Output the (x, y) coordinate of the center of the cell containing the given text.  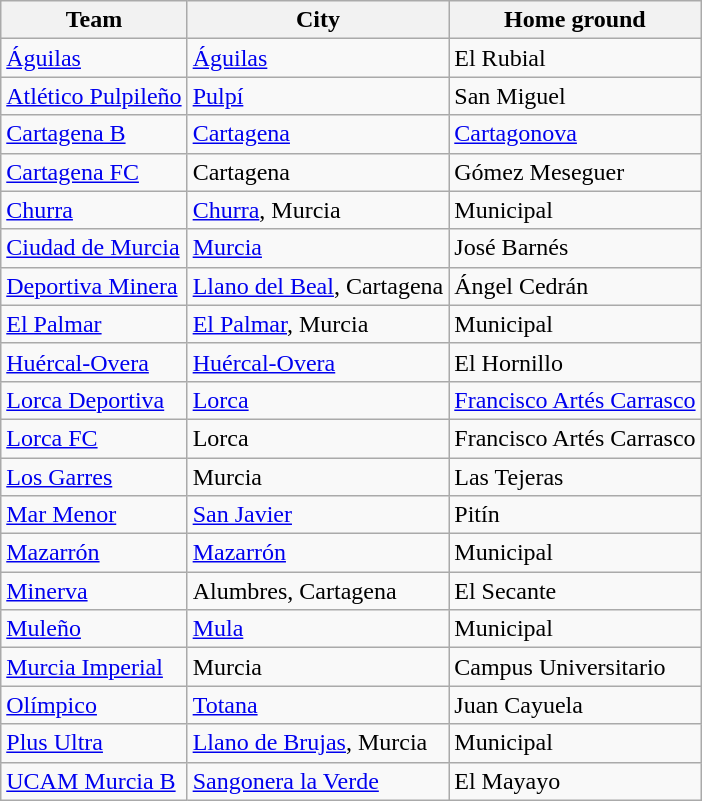
Olímpico (94, 705)
Deportiva Minera (94, 286)
Los Garres (94, 477)
Llano de Brujas, Murcia (318, 743)
Sangonera la Verde (318, 781)
Churra, Murcia (318, 210)
Cartagonova (575, 134)
Cartagena FC (94, 172)
UCAM Murcia B (94, 781)
Muleño (94, 629)
Cartagena B (94, 134)
Minerva (94, 591)
Pulpí (318, 96)
City (318, 20)
Campus Universitario (575, 667)
Mar Menor (94, 515)
Churra (94, 210)
Ángel Cedrán (575, 286)
El Hornillo (575, 362)
Pitín (575, 515)
El Mayayo (575, 781)
San Javier (318, 515)
Mula (318, 629)
Home ground (575, 20)
Totana (318, 705)
Ciudad de Murcia (94, 248)
El Palmar (94, 324)
Atlético Pulpileño (94, 96)
Murcia Imperial (94, 667)
Alumbres, Cartagena (318, 591)
Lorca FC (94, 438)
Juan Cayuela (575, 705)
Team (94, 20)
Llano del Beal, Cartagena (318, 286)
El Rubial (575, 58)
José Barnés (575, 248)
Gómez Meseguer (575, 172)
Plus Ultra (94, 743)
Las Tejeras (575, 477)
El Palmar, Murcia (318, 324)
Lorca Deportiva (94, 400)
El Secante (575, 591)
San Miguel (575, 96)
